Find where the given text appears and provide that cell's center as (X, Y) coordinate. 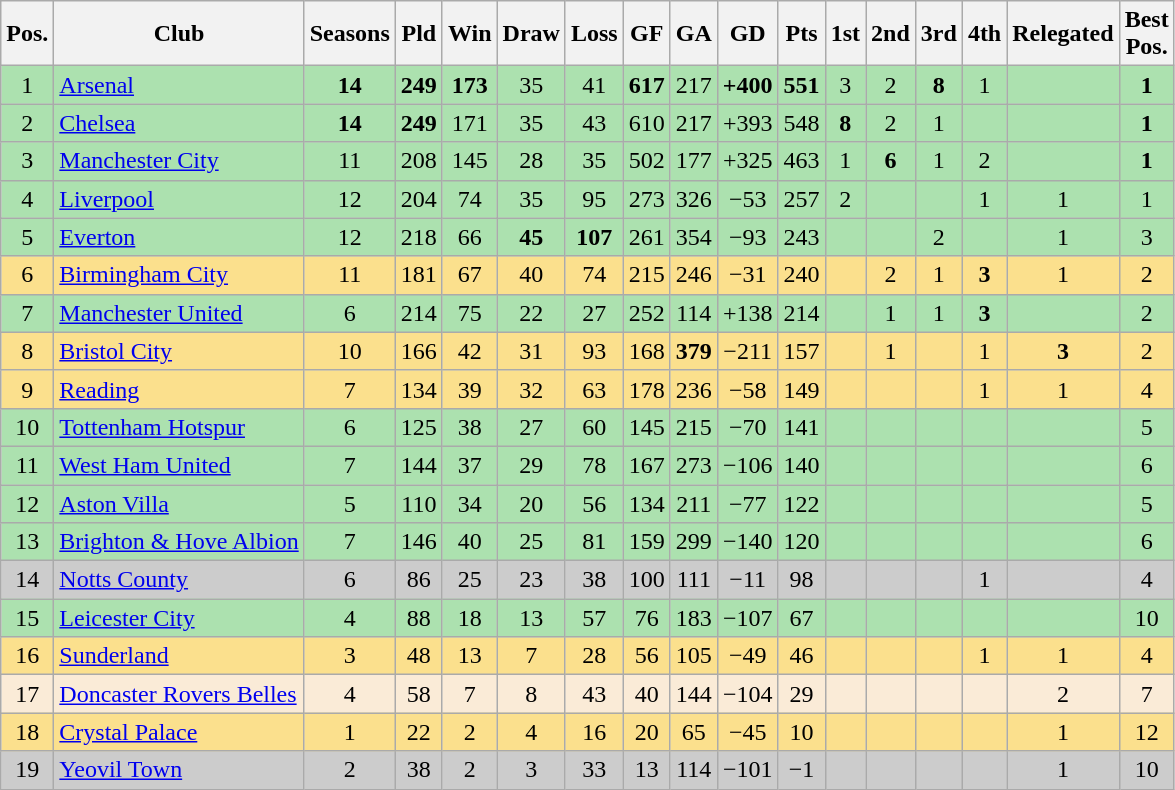
93 (594, 351)
107 (594, 237)
149 (802, 389)
Notts County (179, 580)
211 (694, 503)
111 (694, 580)
Reading (179, 389)
−140 (748, 542)
86 (418, 580)
173 (470, 85)
−31 (748, 275)
159 (646, 542)
+325 (748, 161)
120 (802, 542)
166 (418, 351)
9 (28, 389)
19 (28, 770)
243 (802, 237)
60 (594, 427)
122 (802, 503)
15 (28, 618)
Crystal Palace (179, 732)
Manchester United (179, 313)
78 (594, 465)
3rd (938, 34)
110 (418, 503)
Tottenham Hotspur (179, 427)
Leicester City (179, 618)
−53 (748, 199)
+393 (748, 123)
Win (470, 34)
502 (646, 161)
33 (594, 770)
Manchester City (179, 161)
95 (594, 199)
177 (694, 161)
63 (594, 389)
Aston Villa (179, 503)
551 (802, 85)
181 (418, 275)
−93 (748, 237)
76 (646, 618)
257 (802, 199)
168 (646, 351)
Pos. (28, 34)
240 (802, 275)
−211 (748, 351)
88 (418, 618)
Loss (594, 34)
West Ham United (179, 465)
379 (694, 351)
Bristol City (179, 351)
58 (418, 694)
171 (470, 123)
−101 (748, 770)
Chelsea (179, 123)
261 (646, 237)
204 (418, 199)
246 (694, 275)
46 (802, 656)
141 (802, 427)
66 (470, 237)
39 (470, 389)
Brighton & Hove Albion (179, 542)
+138 (748, 313)
81 (594, 542)
23 (531, 580)
34 (470, 503)
299 (694, 542)
105 (694, 656)
Yeovil Town (179, 770)
Draw (531, 34)
252 (646, 313)
Birmingham City (179, 275)
−106 (748, 465)
Pts (802, 34)
−11 (748, 580)
37 (470, 465)
−45 (748, 732)
Everton (179, 237)
Arsenal (179, 85)
−107 (748, 618)
610 (646, 123)
125 (418, 427)
Doncaster Rovers Belles (179, 694)
Sunderland (179, 656)
GD (748, 34)
65 (694, 732)
−70 (748, 427)
Seasons (350, 34)
183 (694, 618)
146 (418, 542)
−77 (748, 503)
354 (694, 237)
GA (694, 34)
BestPos. (1146, 34)
548 (802, 123)
−49 (748, 656)
41 (594, 85)
167 (646, 465)
−58 (748, 389)
Liverpool (179, 199)
31 (531, 351)
−104 (748, 694)
75 (470, 313)
32 (531, 389)
617 (646, 85)
GF (646, 34)
−1 (802, 770)
463 (802, 161)
236 (694, 389)
+400 (748, 85)
218 (418, 237)
Relegated (1063, 34)
140 (802, 465)
326 (694, 199)
45 (531, 237)
48 (418, 656)
98 (802, 580)
42 (470, 351)
178 (646, 389)
157 (802, 351)
Club (179, 34)
100 (646, 580)
Pld (418, 34)
17 (28, 694)
208 (418, 161)
57 (594, 618)
2nd (891, 34)
1st (845, 34)
4th (984, 34)
